Output the (x, y) coordinate of the center of the cell containing the given text.  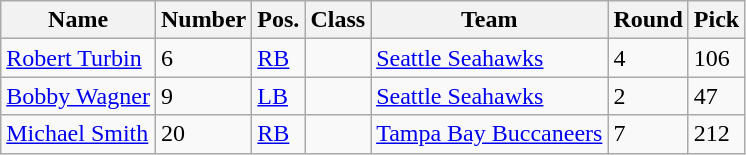
Pick (716, 20)
4 (648, 58)
Pos. (278, 20)
6 (203, 58)
Name (78, 20)
Number (203, 20)
LB (278, 96)
Bobby Wagner (78, 96)
47 (716, 96)
Team (490, 20)
7 (648, 134)
Michael Smith (78, 134)
9 (203, 96)
2 (648, 96)
Round (648, 20)
212 (716, 134)
106 (716, 58)
Tampa Bay Buccaneers (490, 134)
Robert Turbin (78, 58)
20 (203, 134)
Class (338, 20)
